Identify which cell holds the provided text, then report its [X, Y] central coordinate. 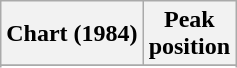
Peakposition [189, 34]
Chart (1984) [72, 34]
